Determine the [X, Y] coordinate at the center of the cell enclosing the given text.  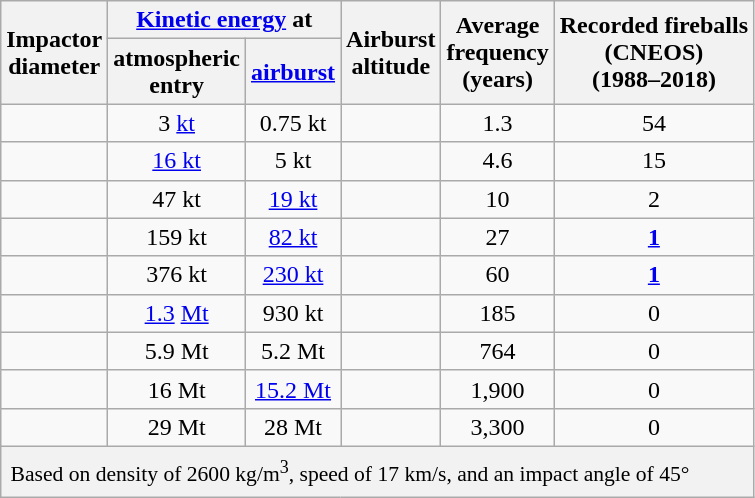
2 [654, 199]
Based on density of 2600 kg/m3, speed of 17 km/s, and an impact angle of 45° [378, 472]
Averagefrequency(years) [498, 52]
3 kt [177, 123]
47 kt [177, 199]
Airburstaltitude [391, 52]
15.2 Mt [294, 389]
19 kt [294, 199]
3,300 [498, 427]
10 [498, 199]
185 [498, 313]
5 kt [294, 161]
27 [498, 237]
Recorded fireballs(CNEOS)(1988–2018) [654, 52]
1,900 [498, 389]
atmosphericentry [177, 72]
930 kt [294, 313]
Impactordiameter [54, 52]
0.75 kt [294, 123]
Kinetic energy at [224, 20]
1.3 Mt [177, 313]
15 [654, 161]
159 kt [177, 237]
16 Mt [177, 389]
1.3 [498, 123]
54 [654, 123]
28 Mt [294, 427]
4.6 [498, 161]
5.2 Mt [294, 351]
376 kt [177, 275]
16 kt [177, 161]
764 [498, 351]
5.9 Mt [177, 351]
230 kt [294, 275]
airburst [294, 72]
60 [498, 275]
82 kt [294, 237]
29 Mt [177, 427]
